Provide the [x, y] coordinate of the cell's center where the given text is located.  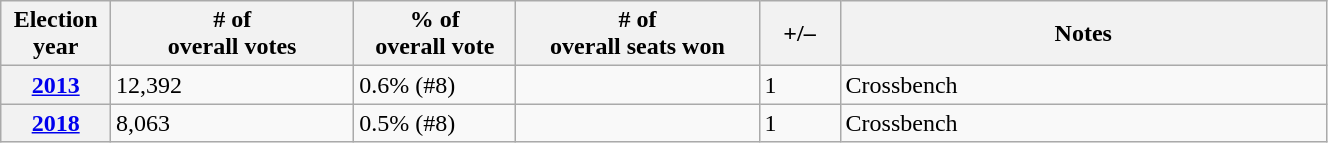
2018 [56, 123]
# ofoverall votes [232, 34]
Notes [1083, 34]
0.6% (#8) [435, 85]
2013 [56, 85]
# ofoverall seats won [638, 34]
% ofoverall vote [435, 34]
12,392 [232, 85]
Election year [56, 34]
+/– [800, 34]
0.5% (#8) [435, 123]
8,063 [232, 123]
